Determine the [X, Y] coordinate at the center of the cell enclosing the given text.  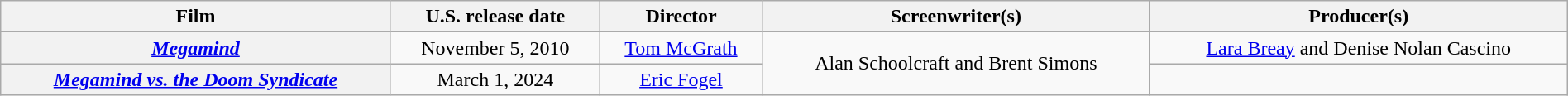
Producer(s) [1358, 17]
U.S. release date [495, 17]
Alan Schoolcraft and Brent Simons [956, 64]
March 1, 2024 [495, 79]
Megamind vs. the Doom Syndicate [195, 79]
Megamind [195, 48]
Director [681, 17]
Film [195, 17]
Tom McGrath [681, 48]
November 5, 2010 [495, 48]
Lara Breay and Denise Nolan Cascino [1358, 48]
Eric Fogel [681, 79]
Screenwriter(s) [956, 17]
